Extract the (X, Y) coordinate from the center of the cell holding the provided text.  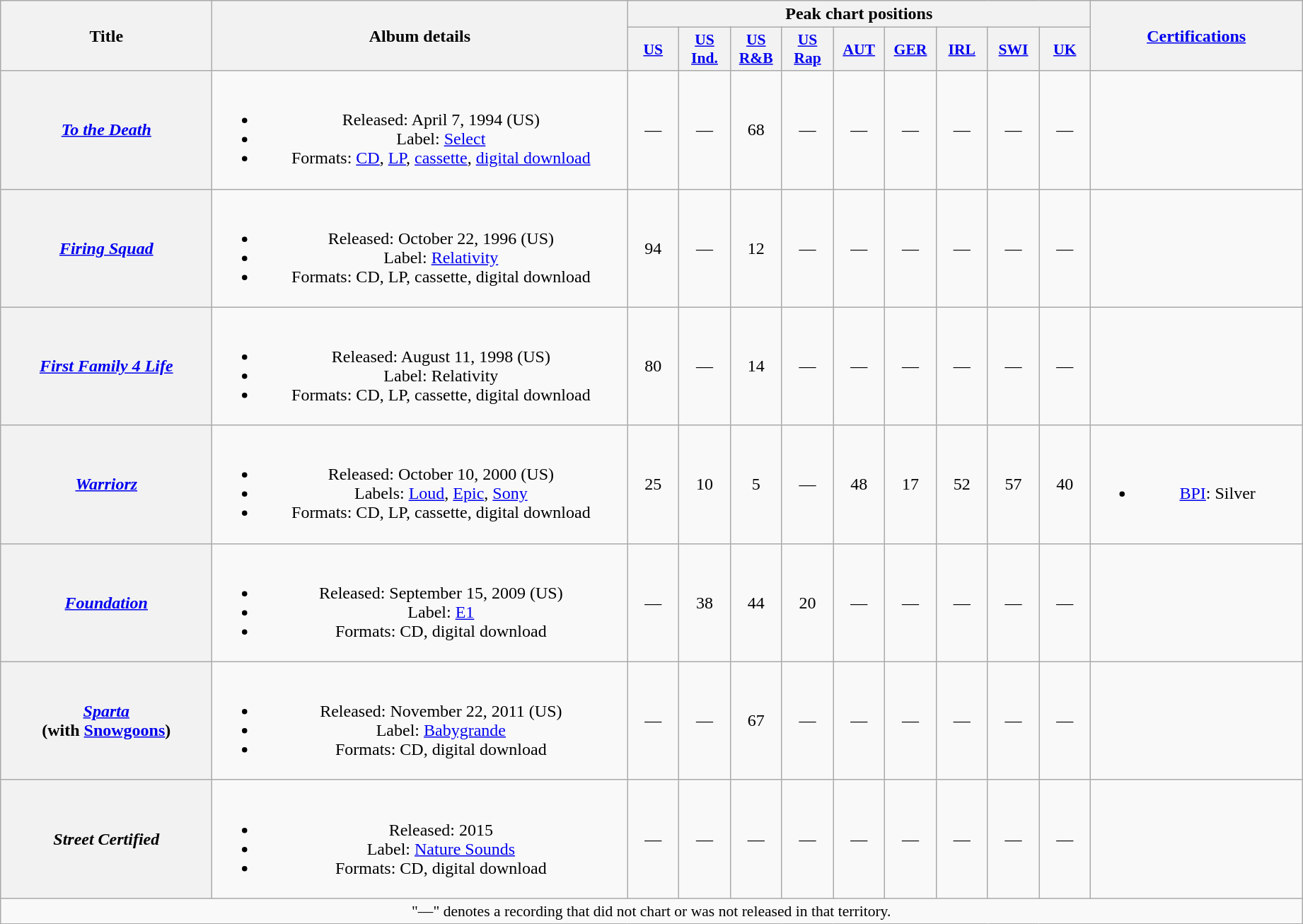
94 (654, 248)
Released: August 11, 1998 (US)Label: RelativityFormats: CD, LP, cassette, digital download (420, 366)
Released: 2015Label: Nature SoundsFormats: CD, digital download (420, 839)
Certifications (1197, 35)
14 (755, 366)
AUT (859, 50)
10 (705, 484)
Released: November 22, 2011 (US)Label: BabygrandeFormats: CD, digital download (420, 720)
Released: April 7, 1994 (US)Label: SelectFormats: CD, LP, cassette, digital download (420, 130)
48 (859, 484)
UK (1065, 50)
5 (755, 484)
44 (755, 603)
40 (1065, 484)
Released: October 22, 1996 (US)Label: RelativityFormats: CD, LP, cassette, digital download (420, 248)
17 (911, 484)
Title (106, 35)
Peak chart positions (859, 14)
GER (911, 50)
IRL (962, 50)
Sparta(with Snowgoons) (106, 720)
Released: September 15, 2009 (US)Label: E1Formats: CD, digital download (420, 603)
12 (755, 248)
To the Death (106, 130)
67 (755, 720)
USRap (808, 50)
25 (654, 484)
38 (705, 603)
Album details (420, 35)
Foundation (106, 603)
80 (654, 366)
57 (1013, 484)
US (654, 50)
Released: October 10, 2000 (US)Labels: Loud, Epic, SonyFormats: CD, LP, cassette, digital download (420, 484)
52 (962, 484)
68 (755, 130)
USInd. (705, 50)
SWI (1013, 50)
First Family 4 Life (106, 366)
USR&B (755, 50)
Warriorz (106, 484)
20 (808, 603)
"—" denotes a recording that did not chart or was not released in that territory. (651, 911)
Firing Squad (106, 248)
Street Certified (106, 839)
BPI: Silver (1197, 484)
